From the cell containing the given text, extract its center point as (X, Y) coordinate. 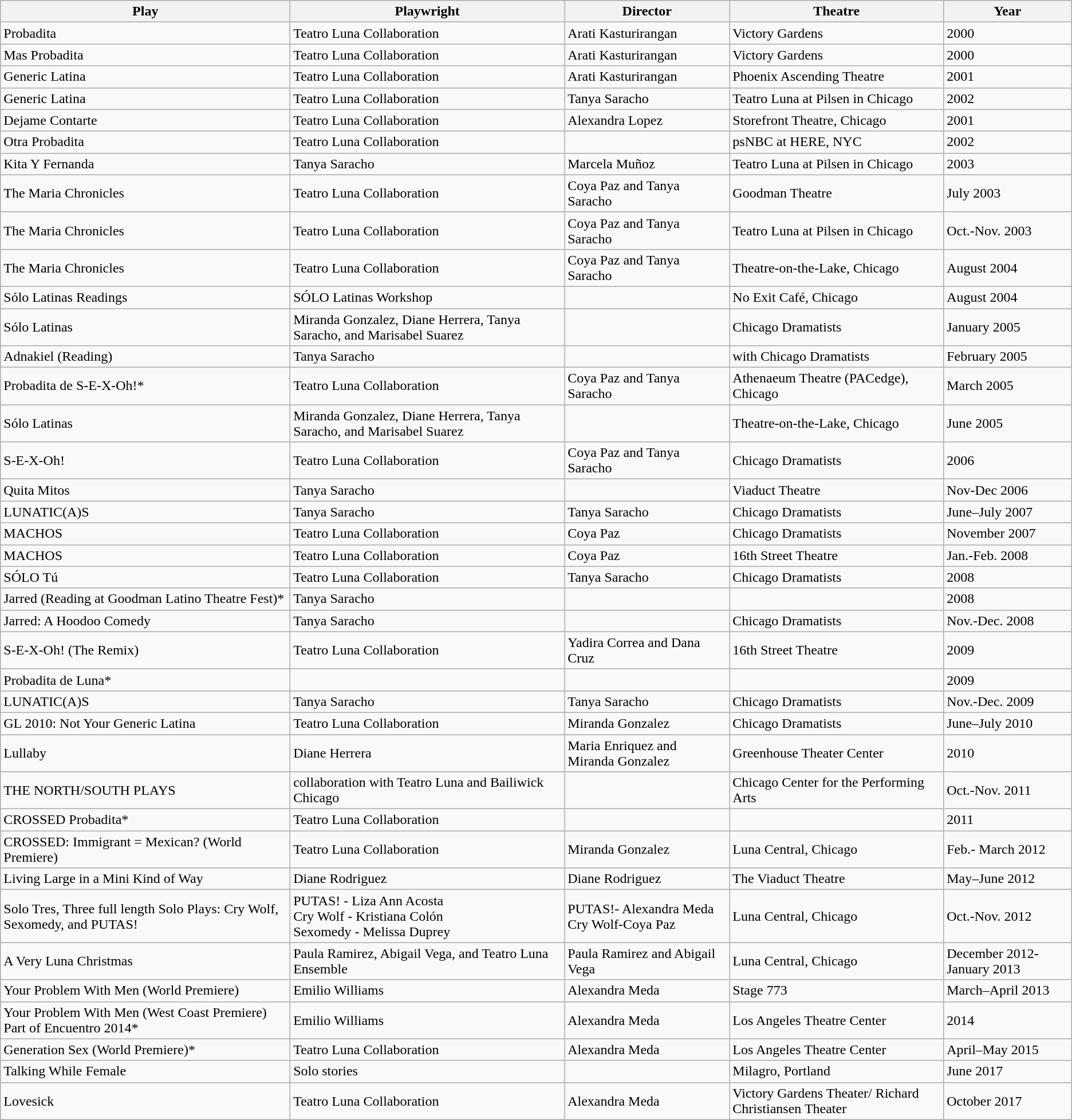
collaboration with Teatro Luna and Bailiwick Chicago (427, 790)
Your Problem With Men (World Premiere) (145, 991)
Playwright (427, 11)
Living Large in a Mini Kind of Way (145, 879)
Dejame Contarte (145, 120)
Lullaby (145, 752)
Probadita de S-E-X-Oh!* (145, 386)
Talking While Female (145, 1071)
Theatre (837, 11)
GL 2010: Not Your Generic Latina (145, 723)
November 2007 (1008, 534)
Nov-Dec 2006 (1008, 490)
CROSSED Probadita* (145, 820)
Otra Probadita (145, 142)
Alexandra Lopez (647, 120)
Oct.-Nov. 2012 (1008, 916)
Generation Sex (World Premiere)* (145, 1050)
A Very Luna Christmas (145, 961)
Year (1008, 11)
No Exit Café, Chicago (837, 297)
Probadita de Luna* (145, 680)
PUTAS! - Liza Ann AcostaCry Wolf - Kristiana ColónSexomedy - Melissa Duprey (427, 916)
Yadira Correa and Dana Cruz (647, 650)
Quita Mitos (145, 490)
SÓLO Latinas Workshop (427, 297)
Milagro, Portland (837, 1071)
April–May 2015 (1008, 1050)
The Viaduct Theatre (837, 879)
Play (145, 11)
Maria Enriquez and Miranda Gonzalez (647, 752)
Jan.-Feb. 2008 (1008, 555)
THE NORTH/SOUTH PLAYS (145, 790)
Victory Gardens Theater/ Richard Christiansen Theater (837, 1101)
July 2003 (1008, 194)
with Chicago Dramatists (837, 357)
Viaduct Theatre (837, 490)
Mas Probadita (145, 55)
Athenaeum Theatre (PACedge), Chicago (837, 386)
Feb.- March 2012 (1008, 850)
Paula Ramirez and Abigail Vega (647, 961)
2006 (1008, 460)
Marcela Muñoz (647, 164)
Oct.-Nov. 2011 (1008, 790)
June 2017 (1008, 1071)
Solo stories (427, 1071)
PUTAS!- Alexandra MedaCry Wolf-Coya Paz (647, 916)
January 2005 (1008, 326)
Goodman Theatre (837, 194)
Lovesick (145, 1101)
Solo Tres, Three full length Solo Plays: Cry Wolf, Sexomedy, and PUTAS! (145, 916)
October 2017 (1008, 1101)
SÓLO Tú (145, 577)
Oct.-Nov. 2003 (1008, 230)
June–July 2010 (1008, 723)
Sólo Latinas Readings (145, 297)
Jarred: A Hoodoo Comedy (145, 621)
Probadita (145, 33)
March–April 2013 (1008, 991)
Chicago Center for the Performing Arts (837, 790)
2014 (1008, 1020)
Paula Ramirez, Abigail Vega, and Teatro Luna Ensemble (427, 961)
June 2005 (1008, 424)
Adnakiel (Reading) (145, 357)
Kita Y Fernanda (145, 164)
Director (647, 11)
Phoenix Ascending Theatre (837, 77)
March 2005 (1008, 386)
Nov.-Dec. 2008 (1008, 621)
February 2005 (1008, 357)
June–July 2007 (1008, 512)
psNBC at HERE, NYC (837, 142)
Your Problem With Men (West Coast Premiere)Part of Encuentro 2014* (145, 1020)
S-E-X-Oh! (The Remix) (145, 650)
CROSSED: Immigrant = Mexican? (World Premiere) (145, 850)
Nov.-Dec. 2009 (1008, 701)
Diane Herrera (427, 752)
S-E-X-Oh! (145, 460)
Stage 773 (837, 991)
2010 (1008, 752)
2003 (1008, 164)
Storefront Theatre, Chicago (837, 120)
May–June 2012 (1008, 879)
2011 (1008, 820)
Greenhouse Theater Center (837, 752)
December 2012-January 2013 (1008, 961)
Jarred (Reading at Goodman Latino Theatre Fest)* (145, 599)
